Identify which cell holds the provided text, then report its [X, Y] central coordinate. 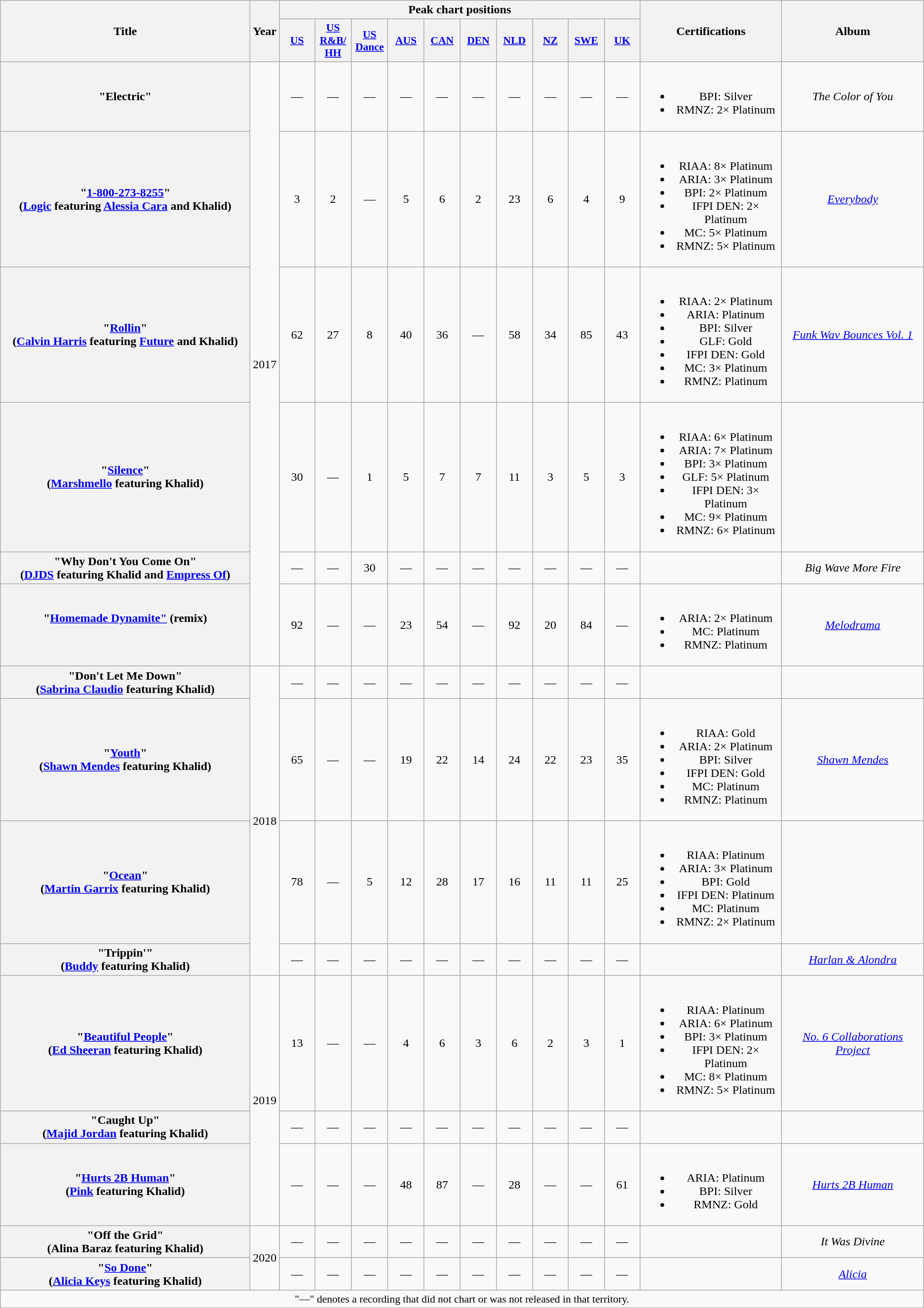
RIAA: PlatinumARIA: 3× PlatinumBPI: GoldIFPI DEN: PlatinumMC: PlatinumRMNZ: 2× Platinum [711, 882]
Funk Wav Bounces Vol. 1 [853, 335]
SWE [586, 40]
2018 [265, 821]
DEN [478, 40]
RIAA: 6× PlatinumARIA: 7× PlatinumBPI: 3× PlatinumGLF: 5× PlatinumIFPI DEN: 3× PlatinumMC: 9× PlatinumRMNZ: 6× Platinum [711, 477]
UK [622, 40]
NLD [514, 40]
"Homemade Dynamite" (remix) [125, 625]
"—" denotes a recording that did not chart or was not released in that territory. [462, 1299]
12 [406, 882]
The Color of You [853, 96]
"Silence"(Marshmello featuring Khalid) [125, 477]
61 [622, 1185]
43 [622, 335]
No. 6 Collaborations Project [853, 1043]
US [297, 40]
Peak chart positions [460, 10]
It Was Divine [853, 1242]
Melodrama [853, 625]
Shawn Mendes [853, 760]
ARIA: 2× PlatinumMC: PlatinumRMNZ: Platinum [711, 625]
Alicia [853, 1273]
17 [478, 882]
16 [514, 882]
Big Wave More Fire [853, 568]
USDance [370, 40]
"Hurts 2B Human"(Pink featuring Khalid) [125, 1185]
Title [125, 32]
Hurts 2B Human [853, 1185]
Year [265, 32]
"Ocean"(Martin Garrix featuring Khalid) [125, 882]
Harlan & Alondra [853, 960]
CAN [442, 40]
25 [622, 882]
8 [370, 335]
ARIA: PlatinumBPI: SilverRMNZ: Gold [711, 1185]
"Youth"(Shawn Mendes featuring Khalid) [125, 760]
RIAA: GoldARIA: 2× PlatinumBPI: SilverIFPI DEN: GoldMC: PlatinumRMNZ: Platinum [711, 760]
"Don't Let Me Down"(Sabrina Claudio featuring Khalid) [125, 682]
24 [514, 760]
35 [622, 760]
NZ [550, 40]
40 [406, 335]
"So Done"(Alicia Keys featuring Khalid) [125, 1273]
20 [550, 625]
54 [442, 625]
2017 [265, 364]
RIAA: 2× PlatinumARIA: PlatinumBPI: SilverGLF: GoldIFPI DEN: GoldMC: 3× PlatinumRMNZ: Platinum [711, 335]
14 [478, 760]
85 [586, 335]
RIAA: PlatinumARIA: 6× PlatinumBPI: 3× PlatinumIFPI DEN: 2× PlatinumMC: 8× PlatinumRMNZ: 5× Platinum [711, 1043]
2019 [265, 1101]
78 [297, 882]
RIAA: 8× PlatinumARIA: 3× PlatinumBPI: 2× PlatinumIFPI DEN: 2× PlatinumMC: 5× PlatinumRMNZ: 5× Platinum [711, 199]
9 [622, 199]
Everybody [853, 199]
48 [406, 1185]
"Why Don't You Come On"(DJDS featuring Khalid and Empress Of) [125, 568]
"1-800-273-8255"(Logic featuring Alessia Cara and Khalid) [125, 199]
"Off the Grid"(Alina Baraz featuring Khalid) [125, 1242]
62 [297, 335]
65 [297, 760]
"Trippin'"(Buddy featuring Khalid) [125, 960]
AUS [406, 40]
87 [442, 1185]
27 [333, 335]
Certifications [711, 32]
19 [406, 760]
"Rollin"(Calvin Harris featuring Future and Khalid) [125, 335]
36 [442, 335]
Album [853, 32]
"Electric" [125, 96]
"Caught Up"(Majid Jordan featuring Khalid) [125, 1127]
BPI: SilverRMNZ: 2× Platinum [711, 96]
USR&B/HH [333, 40]
84 [586, 625]
58 [514, 335]
"Beautiful People"(Ed Sheeran featuring Khalid) [125, 1043]
13 [297, 1043]
34 [550, 335]
2020 [265, 1258]
